Detect which cell encompasses the target text, then output its (X, Y) center coordinate. 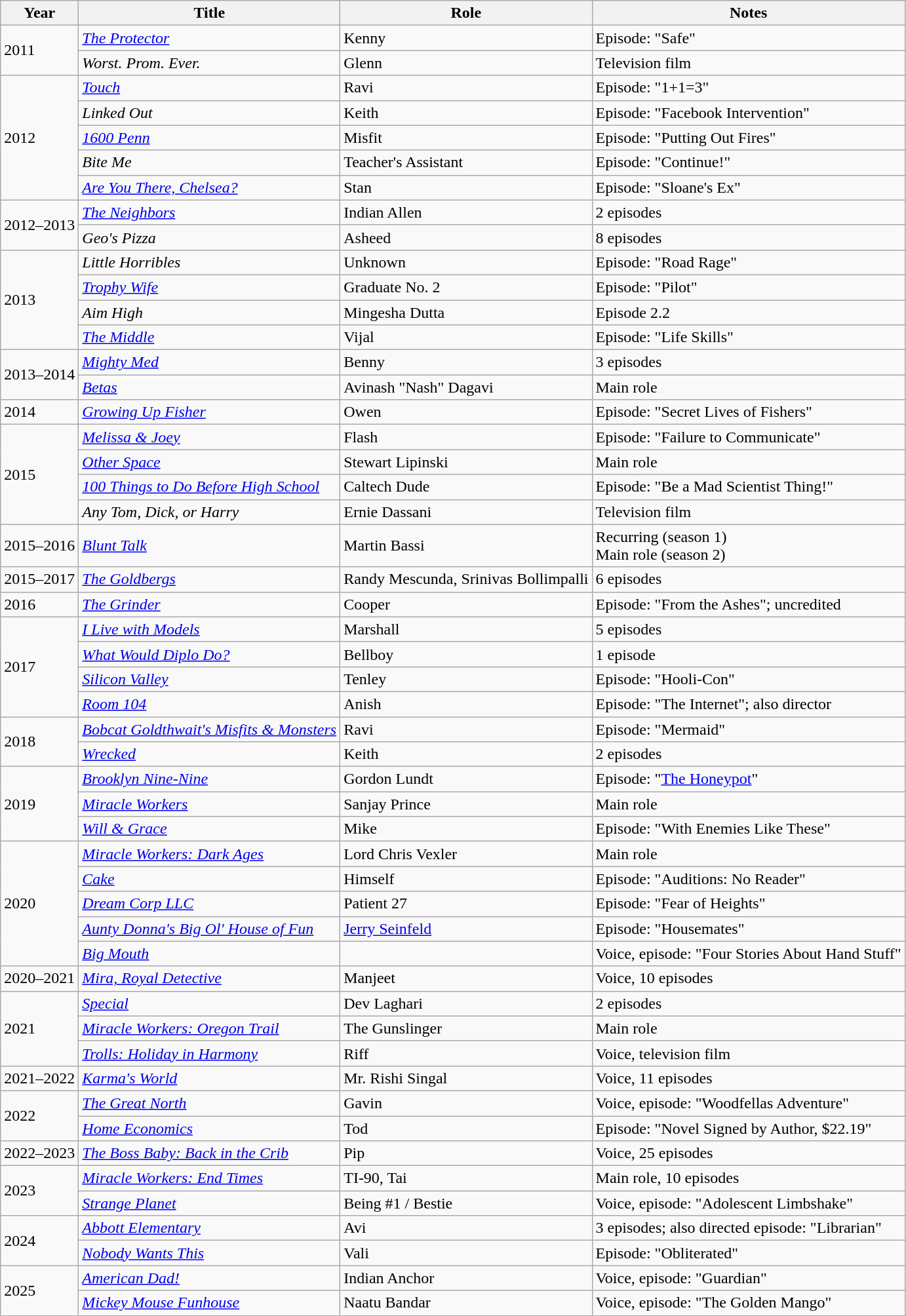
Episode: "Safe" (749, 38)
Stan (466, 187)
Title (210, 13)
Avi (466, 1228)
Episode: "From the Ashes"; uncredited (749, 604)
Episode: "The Internet"; also director (749, 704)
Graduate No. 2 (466, 287)
Growing Up Fisher (210, 412)
I Live with Models (210, 629)
Silicon Valley (210, 679)
1600 Penn (210, 138)
Trophy Wife (210, 287)
2013 (39, 300)
2019 (39, 804)
Wrecked (210, 754)
Jerry Seinfeld (466, 929)
Year (39, 13)
Room 104 (210, 704)
Being #1 / Bestie (466, 1203)
Other Space (210, 462)
Voice, 25 episodes (749, 1153)
Mr. Rishi Singal (466, 1078)
Betas (210, 387)
Unknown (466, 262)
2022–2023 (39, 1153)
Recurring (season 1)Main role (season 2) (749, 545)
Benny (466, 362)
3 episodes (749, 362)
Episode: "Novel Signed by Author, $22.19" (749, 1128)
Dream Corp LLC (210, 904)
Patient 27 (466, 904)
2018 (39, 742)
Indian Anchor (466, 1278)
Cake (210, 879)
1 episode (749, 654)
Episode: "Obliterated" (749, 1253)
100 Things to Do Before High School (210, 487)
Geo's Pizza (210, 237)
Episode: "1+1=3" (749, 88)
5 episodes (749, 629)
Mighty Med (210, 362)
2021–2022 (39, 1078)
Asheed (466, 237)
Voice, episode: "The Golden Mango" (749, 1303)
Touch (210, 88)
3 episodes; also directed episode: "Librarian" (749, 1228)
Episode: "Facebook Intervention" (749, 113)
Teacher's Assistant (466, 163)
The Neighbors (210, 212)
Voice, episode: "Four Stories About Hand Stuff" (749, 954)
Voice, 10 episodes (749, 978)
Blunt Talk (210, 545)
Voice, episode: "Woodfellas Adventure" (749, 1103)
Miracle Workers: Oregon Trail (210, 1028)
Episode: "Housemates" (749, 929)
Bellboy (466, 654)
6 episodes (749, 579)
Vijal (466, 338)
Bite Me (210, 163)
Linked Out (210, 113)
Anish (466, 704)
Worst. Prom. Ever. (210, 63)
Are You There, Chelsea? (210, 187)
Episode: "Mermaid" (749, 729)
Episode: "Be a Mad Scientist Thing!" (749, 487)
Gordon Lundt (466, 779)
Indian Allen (466, 212)
Any Tom, Dick, or Harry (210, 512)
Avinash "Nash" Dagavi (466, 387)
Naatu Bandar (466, 1303)
2017 (39, 667)
Notes (749, 13)
Ernie Dassani (466, 512)
2016 (39, 604)
The Grinder (210, 604)
2013–2014 (39, 375)
Randy Mescunda, Srinivas Bollimpalli (466, 579)
Strange Planet (210, 1203)
Caltech Dude (466, 487)
Glenn (466, 63)
Karma's World (210, 1078)
Main role, 10 episodes (749, 1178)
Manjeet (466, 978)
2012–2013 (39, 225)
Episode: "Secret Lives of Fishers" (749, 412)
Misfit (466, 138)
Home Economics (210, 1128)
Aunty Donna's Big Ol' House of Fun (210, 929)
Episode: "Pilot" (749, 287)
2011 (39, 50)
The Middle (210, 338)
Melissa & Joey (210, 437)
Vali (466, 1253)
Trolls: Holiday in Harmony (210, 1053)
Episode: "Continue!" (749, 163)
2015 (39, 474)
Mira, Royal Detective (210, 978)
Owen (466, 412)
2020–2021 (39, 978)
Tod (466, 1128)
Abbott Elementary (210, 1228)
Episode 2.2 (749, 313)
Big Mouth (210, 954)
Dev Laghari (466, 1003)
Riff (466, 1053)
Episode: "Hooli-Con" (749, 679)
Nobody Wants This (210, 1253)
The Goldbergs (210, 579)
Martin Bassi (466, 545)
Miracle Workers: Dark Ages (210, 854)
Flash (466, 437)
The Gunslinger (466, 1028)
Episode: "Fear of Heights" (749, 904)
Voice, episode: "Guardian" (749, 1278)
2025 (39, 1290)
Voice, episode: "Adolescent Limbshake" (749, 1203)
Bobcat Goldthwait's Misfits & Monsters (210, 729)
2021 (39, 1028)
2022 (39, 1115)
TI-90, Tai (466, 1178)
Little Horribles (210, 262)
2015–2016 (39, 545)
Mike (466, 829)
Episode: "Auditions: No Reader" (749, 879)
2023 (39, 1191)
The Boss Baby: Back in the Crib (210, 1153)
8 episodes (749, 237)
American Dad! (210, 1278)
Cooper (466, 604)
Episode: "Road Rage" (749, 262)
Miracle Workers: End Times (210, 1178)
Aim High (210, 313)
Mingesha Dutta (466, 313)
2024 (39, 1241)
Lord Chris Vexler (466, 854)
Brooklyn Nine-Nine (210, 779)
Marshall (466, 629)
Gavin (466, 1103)
Tenley (466, 679)
Role (466, 13)
Sanjay Prince (466, 804)
The Protector (210, 38)
Stewart Lipinski (466, 462)
Episode: "Life Skills" (749, 338)
Kenny (466, 38)
Mickey Mouse Funhouse (210, 1303)
Voice, television film (749, 1053)
2014 (39, 412)
The Great North (210, 1103)
Episode: "The Honeypot" (749, 779)
Pip (466, 1153)
2015–2017 (39, 579)
Episode: "Sloane's Ex" (749, 187)
What Would Diplo Do? (210, 654)
Will & Grace (210, 829)
Episode: "Putting Out Fires" (749, 138)
2020 (39, 904)
Himself (466, 879)
2012 (39, 138)
Episode: "Failure to Communicate" (749, 437)
Special (210, 1003)
Voice, 11 episodes (749, 1078)
Miracle Workers (210, 804)
Episode: "With Enemies Like These" (749, 829)
